Extract the [X, Y] coordinate from the center of the cell holding the provided text.  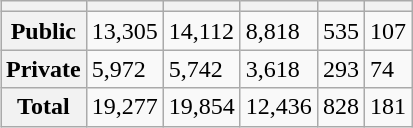
Private [43, 69]
293 [340, 69]
3,618 [278, 69]
107 [388, 31]
828 [340, 107]
74 [388, 69]
5,972 [124, 69]
12,436 [278, 107]
181 [388, 107]
14,112 [202, 31]
Total [43, 107]
5,742 [202, 69]
Public [43, 31]
13,305 [124, 31]
19,277 [124, 107]
19,854 [202, 107]
8,818 [278, 31]
535 [340, 31]
